From the cell containing the given text, extract its center point as [X, Y] coordinate. 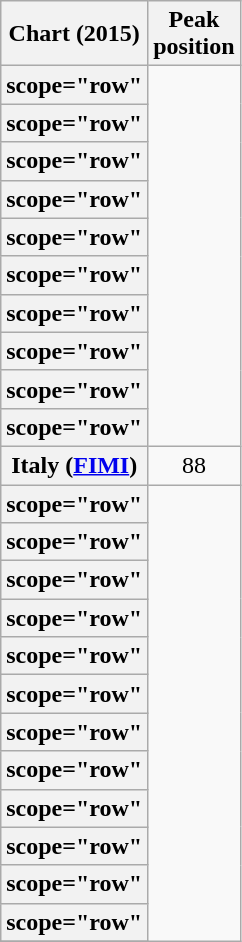
88 [194, 465]
Chart (2015) [74, 34]
Italy (FIMI) [74, 465]
Peakposition [194, 34]
